Provide the [X, Y] coordinate of the cell's center where the given text is located.  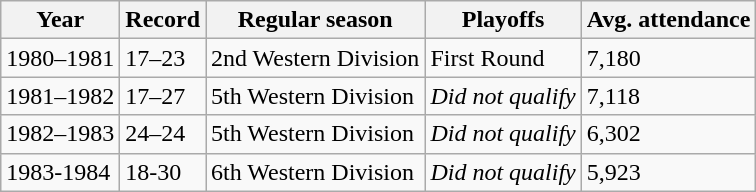
7,118 [668, 96]
Avg. attendance [668, 20]
First Round [503, 58]
Playoffs [503, 20]
1980–1981 [60, 58]
1981–1982 [60, 96]
7,180 [668, 58]
1982–1983 [60, 134]
6,302 [668, 134]
5,923 [668, 172]
17–27 [163, 96]
Regular season [316, 20]
1983-1984 [60, 172]
2nd Western Division [316, 58]
24–24 [163, 134]
Year [60, 20]
Record [163, 20]
6th Western Division [316, 172]
18-30 [163, 172]
17–23 [163, 58]
